Search for the cell housing the specified text and yield its (X, Y) center coordinate. 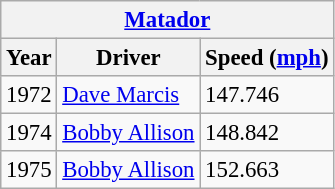
1974 (29, 133)
Dave Marcis (128, 95)
Year (29, 58)
148.842 (267, 133)
Driver (128, 58)
152.663 (267, 170)
Matador (168, 20)
1975 (29, 170)
1972 (29, 95)
147.746 (267, 95)
Speed (mph) (267, 58)
